From the cell containing the given text, extract its center point as (X, Y) coordinate. 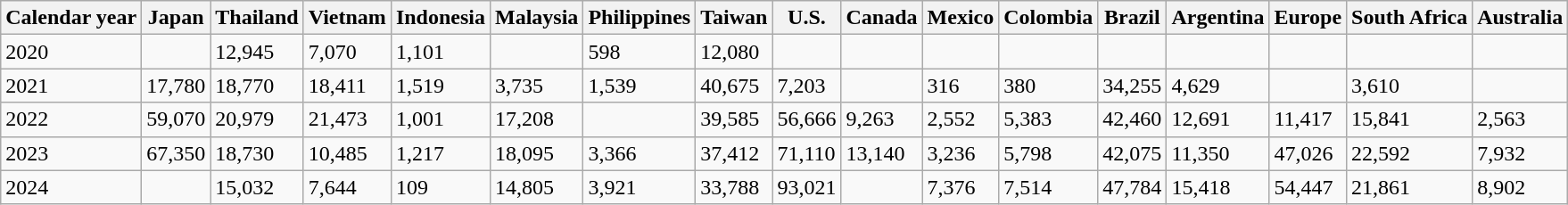
Thailand (257, 18)
1,519 (441, 86)
5,383 (1049, 119)
Australia (1520, 18)
Canada (881, 18)
34,255 (1133, 86)
47,784 (1133, 187)
380 (1049, 86)
Malaysia (536, 18)
Calendar year (71, 18)
14,805 (536, 187)
7,376 (961, 187)
Vietnam (347, 18)
3,610 (1409, 86)
39,585 (734, 119)
3,735 (536, 86)
7,932 (1520, 153)
7,203 (806, 86)
Europe (1308, 18)
South Africa (1409, 18)
12,080 (734, 52)
21,861 (1409, 187)
71,110 (806, 153)
18,730 (257, 153)
Philippines (640, 18)
7,514 (1049, 187)
U.S. (806, 18)
22,592 (1409, 153)
40,675 (734, 86)
20,979 (257, 119)
2,563 (1520, 119)
2022 (71, 119)
7,070 (347, 52)
3,921 (640, 187)
1,101 (441, 52)
1,217 (441, 153)
Brazil (1133, 18)
12,945 (257, 52)
21,473 (347, 119)
5,798 (1049, 153)
2023 (71, 153)
42,460 (1133, 119)
1,001 (441, 119)
47,026 (1308, 153)
9,263 (881, 119)
11,350 (1218, 153)
33,788 (734, 187)
15,032 (257, 187)
15,418 (1218, 187)
2,552 (961, 119)
Argentina (1218, 18)
2020 (71, 52)
10,485 (347, 153)
11,417 (1308, 119)
42,075 (1133, 153)
2021 (71, 86)
17,208 (536, 119)
4,629 (1218, 86)
Taiwan (734, 18)
8,902 (1520, 187)
67,350 (177, 153)
18,770 (257, 86)
598 (640, 52)
Mexico (961, 18)
18,095 (536, 153)
17,780 (177, 86)
54,447 (1308, 187)
15,841 (1409, 119)
316 (961, 86)
18,411 (347, 86)
Colombia (1049, 18)
13,140 (881, 153)
93,021 (806, 187)
109 (441, 187)
3,366 (640, 153)
1,539 (640, 86)
3,236 (961, 153)
Japan (177, 18)
2024 (71, 187)
Indonesia (441, 18)
7,644 (347, 187)
37,412 (734, 153)
12,691 (1218, 119)
59,070 (177, 119)
56,666 (806, 119)
